Detect which cell encompasses the target text, then output its [x, y] center coordinate. 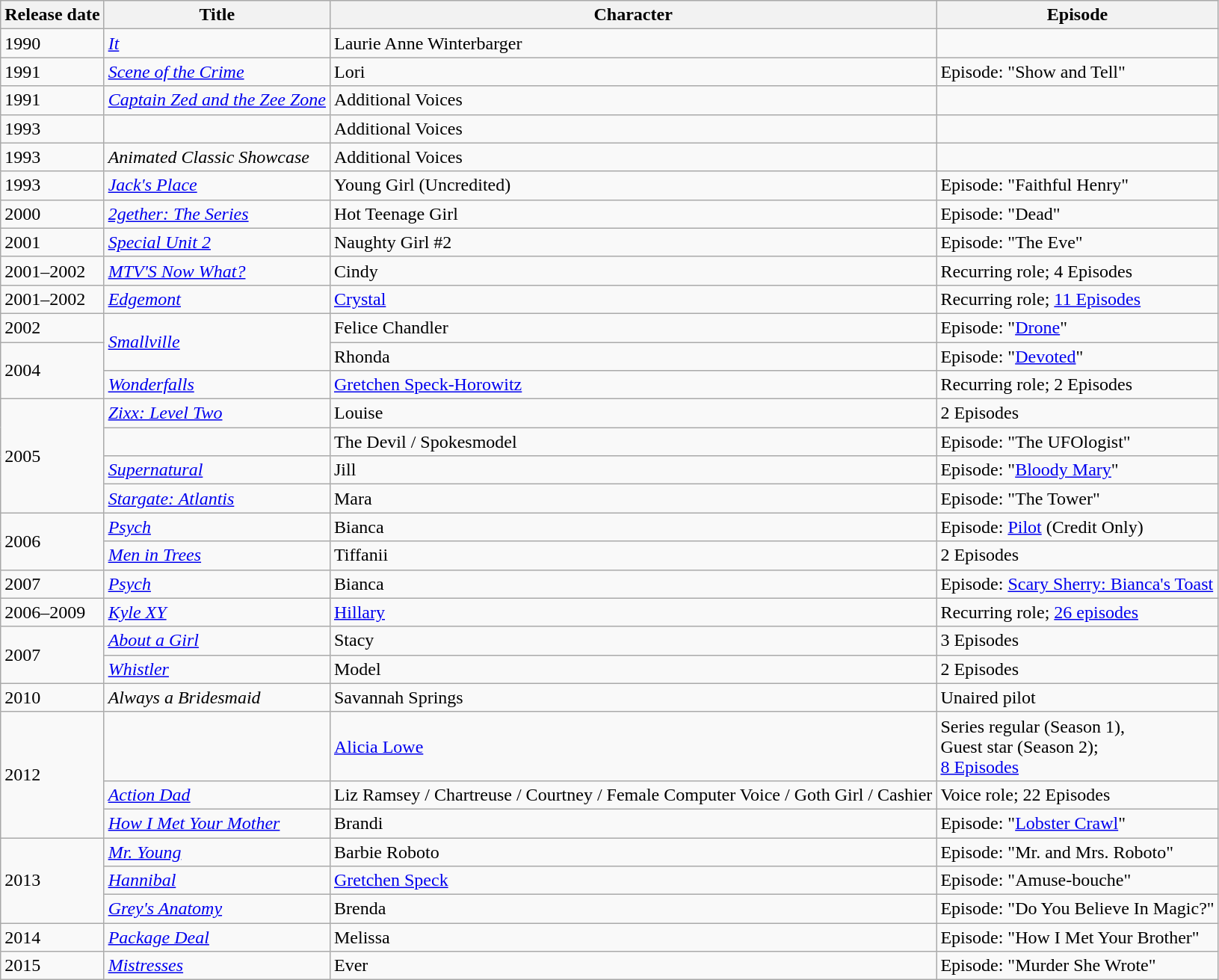
Captain Zed and the Zee Zone [217, 100]
Men in Trees [217, 555]
Brenda [632, 909]
Episode: "Do You Believe In Magic?" [1078, 909]
Action Dad [217, 795]
Release date [52, 15]
1990 [52, 43]
Voice role; 22 Episodes [1078, 795]
Title [217, 15]
2010 [52, 697]
Episode: "Lobster Crawl" [1078, 823]
Kyle XY [217, 612]
Mistresses [217, 966]
The Devil / Spokesmodel [632, 442]
2014 [52, 937]
Hillary [632, 612]
2015 [52, 966]
Mr. Young [217, 851]
Alicia Lowe [632, 746]
Episode: "Murder She Wrote" [1078, 966]
Episode: "The Tower" [1078, 499]
Rhonda [632, 357]
2012 [52, 774]
Naughty Girl #2 [632, 242]
Hannibal [217, 881]
Gretchen Speck [632, 881]
Barbie Roboto [632, 851]
Recurring role; 2 Episodes [1078, 385]
2gether: The Series [217, 214]
Stacy [632, 641]
Character [632, 15]
Wonderfalls [217, 385]
Animated Classic Showcase [217, 157]
Jill [632, 470]
Episode: "Drone" [1078, 327]
Cindy [632, 271]
Melissa [632, 937]
Savannah Springs [632, 697]
Lori [632, 72]
Jack's Place [217, 185]
2013 [52, 880]
3 Episodes [1078, 641]
Special Unit 2 [217, 242]
Episode [1078, 15]
2004 [52, 371]
How I Met Your Mother [217, 823]
Smallville [217, 342]
Supernatural [217, 470]
Episode: Pilot (Credit Only) [1078, 527]
Brandi [632, 823]
Episode: "Amuse-bouche" [1078, 881]
Episode: "Show and Tell" [1078, 72]
Episode: "How I Met Your Brother" [1078, 937]
Episode: "The Eve" [1078, 242]
Hot Teenage Girl [632, 214]
Episode: "Faithful Henry" [1078, 185]
Stargate: Atlantis [217, 499]
Tiffanii [632, 555]
Unaired pilot [1078, 697]
2005 [52, 456]
Episode: "Mr. and Mrs. Roboto" [1078, 851]
2006 [52, 541]
Package Deal [217, 937]
Liz Ramsey / Chartreuse / Courtney / Female Computer Voice / Goth Girl / Cashier [632, 795]
2001 [52, 242]
About a Girl [217, 641]
Episode: "Dead" [1078, 214]
Episode: "Bloody Mary" [1078, 470]
Episode: Scary Sherry: Bianca's Toast [1078, 584]
2002 [52, 327]
Crystal [632, 299]
It [217, 43]
Louise [632, 413]
MTV'S Now What? [217, 271]
Model [632, 669]
Laurie Anne Winterbarger [632, 43]
Mara [632, 499]
2000 [52, 214]
Young Girl (Uncredited) [632, 185]
Edgemont [217, 299]
Recurring role; 11 Episodes [1078, 299]
Episode: "The UFOlogist" [1078, 442]
Recurring role; 4 Episodes [1078, 271]
Always a Bridesmaid [217, 697]
Ever [632, 966]
2006–2009 [52, 612]
Whistler [217, 669]
Recurring role; 26 episodes [1078, 612]
Grey's Anatomy [217, 909]
Scene of the Crime [217, 72]
Episode: "Devoted" [1078, 357]
Zixx: Level Two [217, 413]
Felice Chandler [632, 327]
Gretchen Speck-Horowitz [632, 385]
Series regular (Season 1),Guest star (Season 2);8 Episodes [1078, 746]
